Provide the [x, y] coordinate of the cell's center where the given text is located.  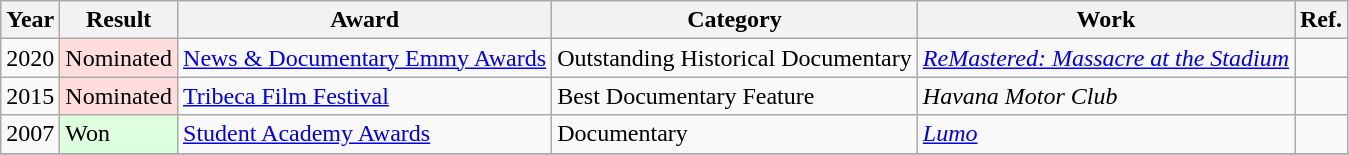
2007 [30, 134]
Ref. [1320, 20]
2015 [30, 96]
Outstanding Historical Documentary [735, 58]
Tribeca Film Festival [365, 96]
Won [119, 134]
Best Documentary Feature [735, 96]
ReMastered: Massacre at the Stadium [1106, 58]
2020 [30, 58]
Havana Motor Club [1106, 96]
Category [735, 20]
Work [1106, 20]
Result [119, 20]
Lumo [1106, 134]
Student Academy Awards [365, 134]
Documentary [735, 134]
Award [365, 20]
Year [30, 20]
News & Documentary Emmy Awards [365, 58]
